From the cell containing the given text, extract its center point as (x, y) coordinate. 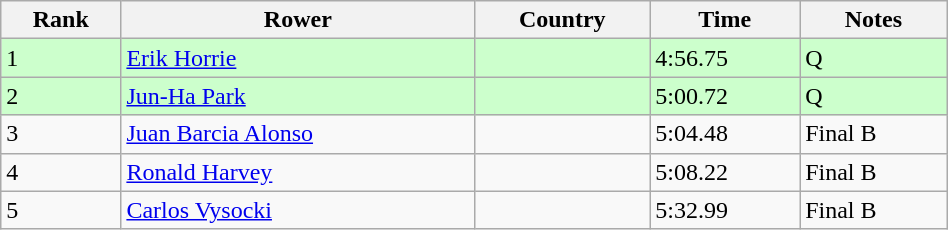
Country (562, 20)
Time (725, 20)
Carlos Vysocki (298, 210)
3 (61, 134)
5:00.72 (725, 96)
5:32.99 (725, 210)
4 (61, 172)
2 (61, 96)
Rank (61, 20)
Erik Horrie (298, 58)
Ronald Harvey (298, 172)
Jun-Ha Park (298, 96)
1 (61, 58)
5:04.48 (725, 134)
5 (61, 210)
5:08.22 (725, 172)
Notes (874, 20)
4:56.75 (725, 58)
Rower (298, 20)
Juan Barcia Alonso (298, 134)
